Capture the cell that displays the provided text and extract its [X, Y] central coordinate. 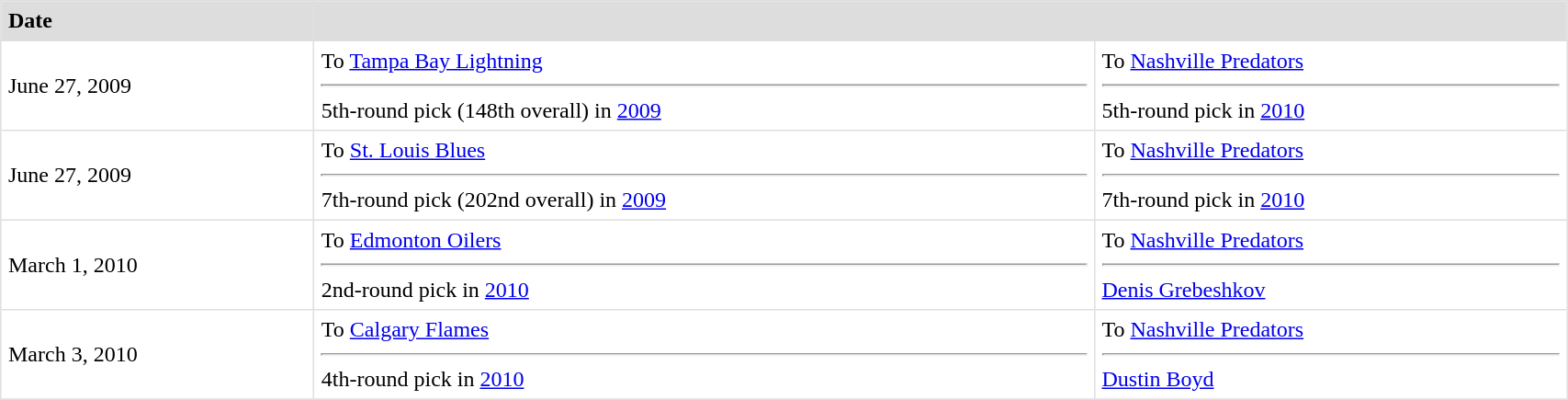
March 1, 2010 [158, 265]
To Edmonton Oilers 2nd-round pick in 2010 [705, 265]
Date [158, 21]
To Tampa Bay Lightning 5th-round pick (148th overall) in 2009 [705, 86]
March 3, 2010 [158, 355]
To Nashville Predators Dustin Boyd [1330, 355]
To Nashville Predators 5th-round pick in 2010 [1330, 86]
To Calgary Flames 4th-round pick in 2010 [705, 355]
To Nashville Predators 7th-round pick in 2010 [1330, 176]
To Nashville Predators Denis Grebeshkov [1330, 265]
To St. Louis Blues 7th-round pick (202nd overall) in 2009 [705, 176]
